Locate the cell with the specified text and output its [X, Y] center coordinate. 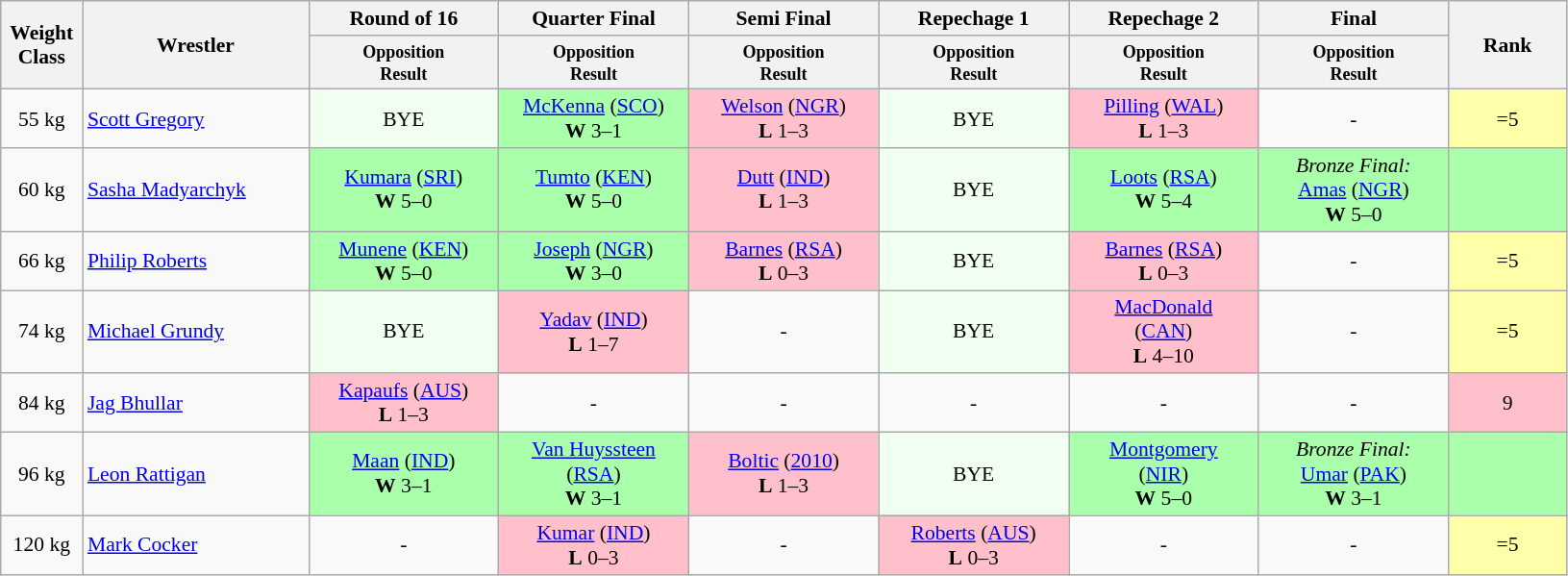
Loots (RSA)W 5–4 [1164, 190]
Munene (KEN)W 5–0 [404, 262]
Welson (NGR)L 1–3 [784, 119]
Kumara (SRI)W 5–0 [404, 190]
Wrestler [196, 45]
120 kg [42, 544]
Bronze Final: Amas (NGR)W 5–0 [1354, 190]
Sasha Madyarchyk [196, 190]
Tumto (KEN)W 5–0 [594, 190]
Kapaufs (AUS)L 1–3 [404, 404]
Dutt (IND)L 1–3 [784, 190]
74 kg [42, 333]
MacDonald(CAN)L 4–10 [1164, 333]
55 kg [42, 119]
Quarter Final [594, 18]
Van Huyssteen(RSA)W 3–1 [594, 475]
9 [1507, 404]
Jag Bhullar [196, 404]
Boltic (2010)L 1–3 [784, 475]
Pilling (WAL)L 1–3 [1164, 119]
Philip Roberts [196, 262]
Final [1354, 18]
Michael Grundy [196, 333]
WeightClass [42, 45]
Mark Cocker [196, 544]
Leon Rattigan [196, 475]
60 kg [42, 190]
Rank [1507, 45]
Roberts (AUS)L 0–3 [974, 544]
McKenna (SCO)W 3–1 [594, 119]
Round of 16 [404, 18]
Scott Gregory [196, 119]
Repechage 1 [974, 18]
Maan (IND)W 3–1 [404, 475]
96 kg [42, 475]
Kumar (IND)L 0–3 [594, 544]
Yadav (IND)L 1–7 [594, 333]
Montgomery(NIR)W 5–0 [1164, 475]
Bronze Final: Umar (PAK)W 3–1 [1354, 475]
Semi Final [784, 18]
84 kg [42, 404]
66 kg [42, 262]
Repechage 2 [1164, 18]
Joseph (NGR)W 3–0 [594, 262]
